Provide the (x, y) coordinate of the cell's center where the given text is located.  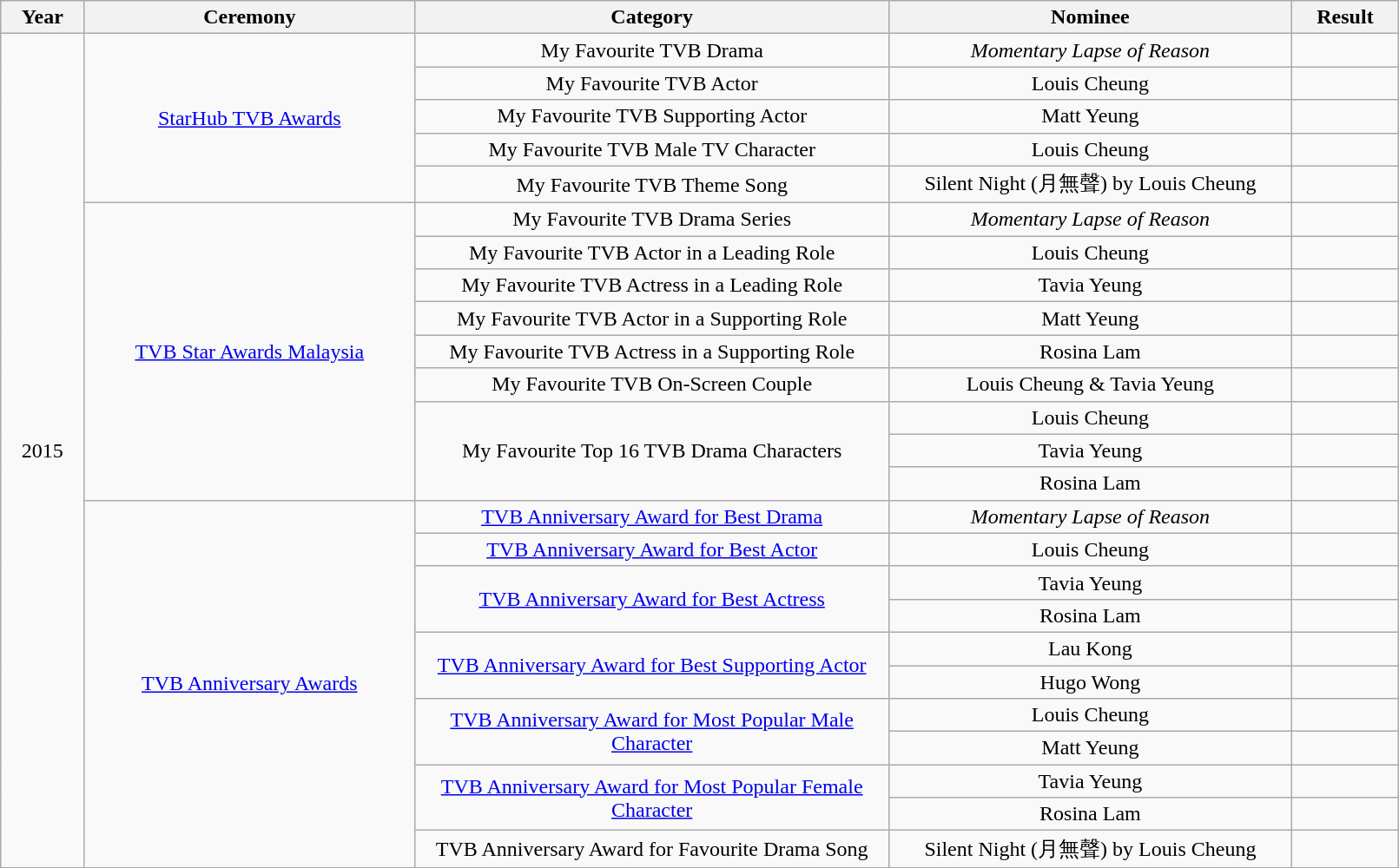
My Favourite TVB Actor (652, 83)
StarHub TVB Awards (250, 118)
My Favourite TVB Actress in a Supporting Role (652, 352)
TVB Anniversary Award for Best Actress (652, 599)
Result (1345, 17)
My Favourite TVB Actress in a Leading Role (652, 286)
2015 (43, 451)
Year (43, 17)
My Favourite TVB Theme Song (652, 184)
Ceremony (250, 17)
Hugo Wong (1091, 681)
TVB Anniversary Award for Most Popular Male Character (652, 732)
TVB Anniversary Award for Best Actor (652, 549)
Nominee (1091, 17)
TVB Anniversary Award for Favourite Drama Song (652, 849)
My Favourite TVB Supporting Actor (652, 116)
Category (652, 17)
My Favourite TVB On-Screen Couple (652, 385)
My Favourite TVB Drama Series (652, 220)
My Favourite TVB Male TV Character (652, 149)
TVB Anniversary Awards (250, 684)
TVB Anniversary Award for Best Drama (652, 516)
My Favourite TVB Actor in a Supporting Role (652, 319)
Lau Kong (1091, 648)
TVB Anniversary Award for Best Supporting Actor (652, 665)
My Favourite Top 16 TVB Drama Characters (652, 450)
My Favourite TVB Actor in a Leading Role (652, 253)
My Favourite TVB Drama (652, 50)
TVB Star Awards Malaysia (250, 352)
Louis Cheung & Tavia Yeung (1091, 385)
TVB Anniversary Award for Most Popular Female Character (652, 798)
